Capture the cell that displays the provided text and extract its (X, Y) central coordinate. 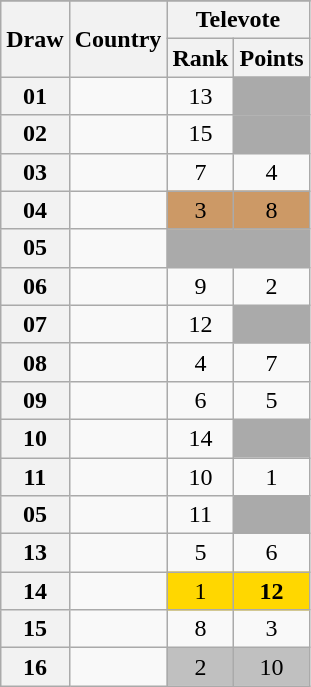
Televote (238, 20)
Country (118, 39)
Rank (200, 58)
02 (35, 134)
07 (35, 324)
03 (35, 172)
9 (200, 286)
Points (272, 58)
09 (35, 400)
08 (35, 362)
04 (35, 210)
06 (35, 286)
16 (35, 667)
Draw (35, 39)
01 (35, 96)
